Return [x, y] of the center of cell containing provided text 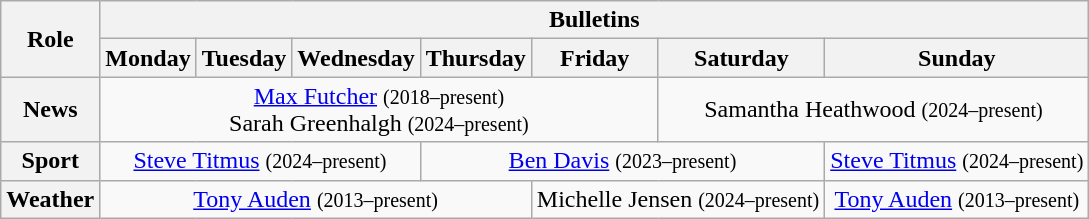
News [50, 110]
Ben Davis (2023–present) [622, 161]
Sunday [957, 58]
Friday [594, 58]
Samantha Heathwood (2024–present) [874, 110]
Monday [148, 58]
Bulletins [594, 20]
Saturday [742, 58]
Weather [50, 199]
Sport [50, 161]
Role [50, 39]
Max Futcher (2018–present)Sarah Greenhalgh (2024–present) [379, 110]
Thursday [476, 58]
Tuesday [244, 58]
Wednesday [356, 58]
Michelle Jensen (2024–present) [678, 199]
